Determine the [x, y] coordinate at the center of the cell enclosing the given text.  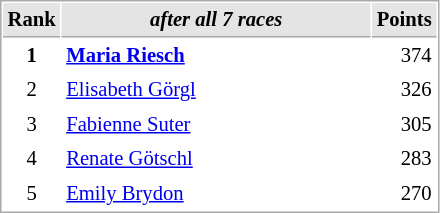
Fabienne Suter [216, 124]
after all 7 races [216, 20]
1 [32, 56]
Emily Brydon [216, 194]
270 [404, 194]
283 [404, 158]
305 [404, 124]
374 [404, 56]
Points [404, 20]
3 [32, 124]
2 [32, 90]
326 [404, 90]
5 [32, 194]
Rank [32, 20]
Elisabeth Görgl [216, 90]
Maria Riesch [216, 56]
4 [32, 158]
Renate Götschl [216, 158]
